Scan for the cell matching the given text and deliver its [X, Y] coordinate at center. 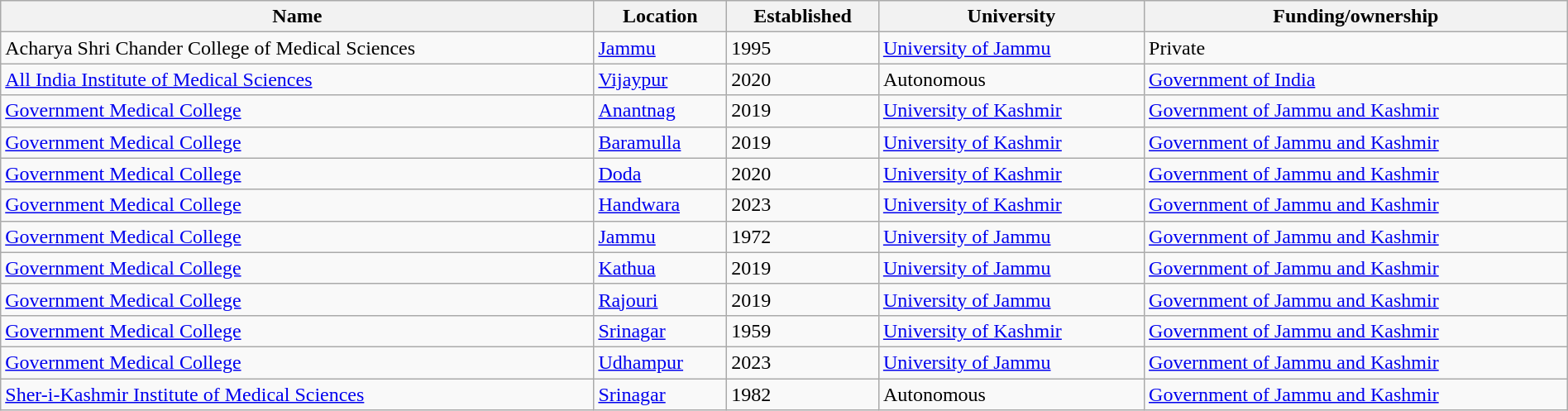
Name [298, 17]
University [1011, 17]
Location [660, 17]
Udhampur [660, 362]
Handwara [660, 205]
Baramulla [660, 142]
Government of India [1356, 79]
Rajouri [660, 299]
Established [803, 17]
Private [1356, 48]
All India Institute of Medical Sciences [298, 79]
1972 [803, 237]
Doda [660, 174]
Funding/ownership [1356, 17]
1995 [803, 48]
1982 [803, 394]
Acharya Shri Chander College of Medical Sciences [298, 48]
Kathua [660, 268]
1959 [803, 331]
Vijaypur [660, 79]
Anantnag [660, 111]
Sher-i-Kashmir Institute of Medical Sciences [298, 394]
